Return (X, Y) of the center of cell containing provided text 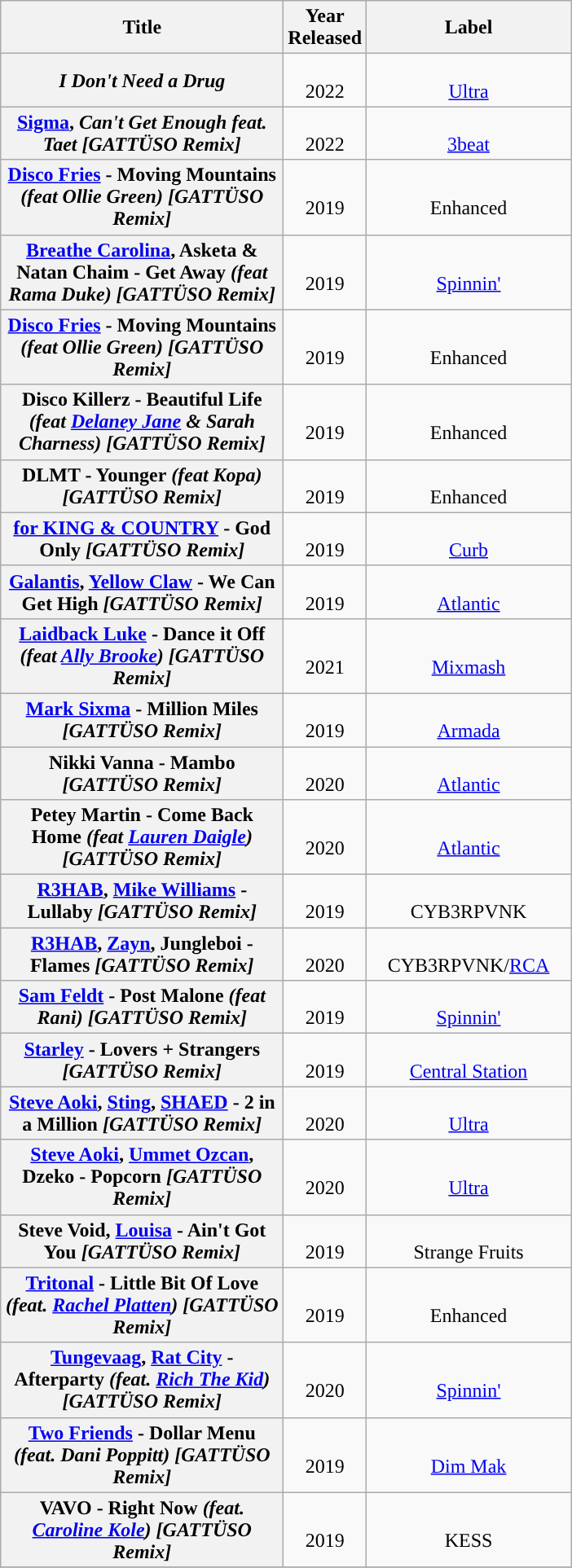
R3HAB, Mike Williams - Lullaby [GATTÜSO Remix] (142, 901)
Nikki Vanna - Mambo [GATTÜSO Remix] (142, 772)
Dim Mak (469, 1455)
Tungevaag, Rat City - Afterparty (feat. Rich The Kid) [GATTÜSO Remix] (142, 1380)
KESS (469, 1530)
3beat (469, 134)
Curb (469, 539)
I Don't Need a Drug (142, 80)
Year Released (325, 28)
Label (469, 28)
Disco Killerz - Beautiful Life (feat Delaney Jane & Sarah Charness) [GATTÜSO Remix] (142, 422)
Sam Feldt - Post Malone (feat Rani) [GATTÜSO Remix] (142, 1007)
Mixmash (469, 656)
Starley - Lovers + Strangers [GATTÜSO Remix] (142, 1061)
Two Friends - Dollar Menu (feat. Dani Poppitt) [GATTÜSO Remix] (142, 1455)
CYB3RPVNK/RCA (469, 955)
Galantis, Yellow Claw - We Can Get High [GATTÜSO Remix] (142, 591)
Breathe Carolina, Asketa & Natan Chaim - Get Away (feat Rama Duke) [GATTÜSO Remix] (142, 272)
Petey Martin - Come Back Home (feat Lauren Daigle) [GATTÜSO Remix] (142, 837)
2021 (325, 656)
Sigma, Can't Get Enough feat. Taet [GATTÜSO Remix] (142, 134)
Mark Sixma - Million Miles [GATTÜSO Remix] (142, 720)
Central Station (469, 1061)
CYB3RPVNK (469, 901)
Steve Aoki, Ummet Ozcan, Dzeko - Popcorn [GATTÜSO Remix] (142, 1177)
Strange Fruits (469, 1241)
VAVO - Right Now (feat. Caroline Kole) [GATTÜSO Remix] (142, 1530)
Tritonal - Little Bit Of Love (feat. Rachel Platten) [GATTÜSO Remix] (142, 1305)
Laidback Luke - Dance it Off (feat Ally Brooke) [GATTÜSO Remix] (142, 656)
Armada (469, 720)
for KING & COUNTRY - God Only [GATTÜSO Remix] (142, 539)
Title (142, 28)
Steve Aoki, Sting, SHAED - 2 in a Million [GATTÜSO Remix] (142, 1113)
Steve Void, Louisa - Ain't Got You [GATTÜSO Remix] (142, 1241)
DLMT - Younger (feat Kopa) [GATTÜSO Remix] (142, 485)
R3HAB, Zayn, Jungleboi - Flames [GATTÜSO Remix] (142, 955)
